Return [x, y] of the center of cell containing provided text 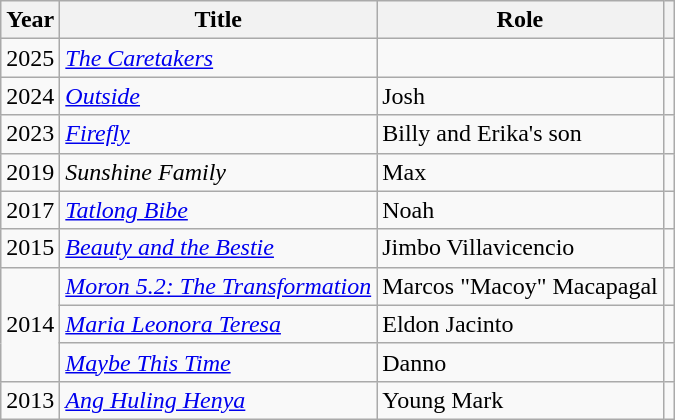
2025 [30, 58]
Noah [520, 210]
Eldon Jacinto [520, 324]
Outside [218, 96]
Maria Leonora Teresa [218, 324]
Year [30, 20]
Danno [520, 362]
Jimbo Villavicencio [520, 248]
Billy and Erika's son [520, 134]
Beauty and the Bestie [218, 248]
2014 [30, 324]
Sunshine Family [218, 172]
Young Mark [520, 400]
2017 [30, 210]
Ang Huling Henya [218, 400]
2024 [30, 96]
Firefly [218, 134]
Title [218, 20]
2013 [30, 400]
Marcos "Macoy" Macapagal [520, 286]
The Caretakers [218, 58]
Max [520, 172]
Role [520, 20]
2019 [30, 172]
2015 [30, 248]
Moron 5.2: The Transformation [218, 286]
Josh [520, 96]
Maybe This Time [218, 362]
2023 [30, 134]
Tatlong Bibe [218, 210]
